Return the (X, Y) coordinate for the center point of the cell that contains the specified text.  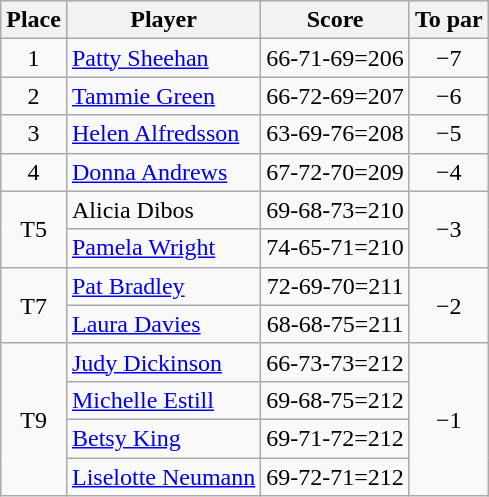
69-71-72=212 (336, 438)
−1 (448, 419)
−5 (448, 134)
Place (34, 20)
63-69-76=208 (336, 134)
−3 (448, 229)
−4 (448, 172)
69-68-73=210 (336, 210)
T5 (34, 229)
Liselotte Neumann (163, 477)
74-65-71=210 (336, 248)
Score (336, 20)
72-69-70=211 (336, 286)
Laura Davies (163, 324)
Donna Andrews (163, 172)
Betsy King (163, 438)
66-71-69=206 (336, 58)
Patty Sheehan (163, 58)
T7 (34, 305)
−6 (448, 96)
Tammie Green (163, 96)
Judy Dickinson (163, 362)
Helen Alfredsson (163, 134)
67-72-70=209 (336, 172)
1 (34, 58)
−2 (448, 305)
−7 (448, 58)
To par (448, 20)
Pamela Wright (163, 248)
69-72-71=212 (336, 477)
Pat Bradley (163, 286)
66-72-69=207 (336, 96)
2 (34, 96)
Alicia Dibos (163, 210)
Player (163, 20)
66-73-73=212 (336, 362)
68-68-75=211 (336, 324)
4 (34, 172)
69-68-75=212 (336, 400)
T9 (34, 419)
3 (34, 134)
Michelle Estill (163, 400)
